Find where the given text appears and provide that cell's center as [x, y] coordinate. 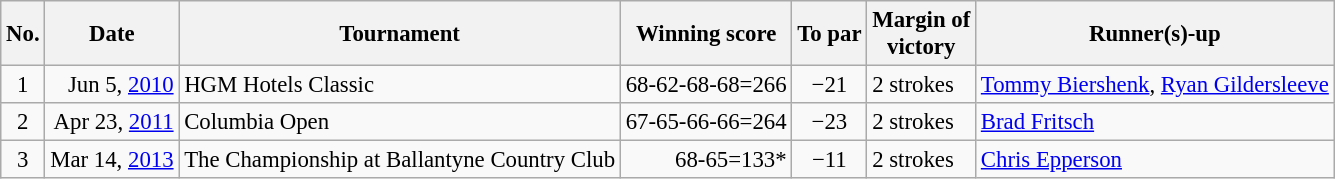
−23 [830, 122]
Brad Fritsch [1156, 122]
HGM Hotels Classic [400, 85]
1 [23, 85]
−21 [830, 85]
Chris Epperson [1156, 160]
The Championship at Ballantyne Country Club [400, 160]
Runner(s)-up [1156, 34]
To par [830, 34]
68-65=133* [706, 160]
Margin ofvictory [922, 34]
Jun 5, 2010 [112, 85]
No. [23, 34]
Tommy Biershenk, Ryan Gildersleeve [1156, 85]
Columbia Open [400, 122]
67-65-66-66=264 [706, 122]
2 [23, 122]
68-62-68-68=266 [706, 85]
Date [112, 34]
3 [23, 160]
Tournament [400, 34]
−11 [830, 160]
Mar 14, 2013 [112, 160]
Apr 23, 2011 [112, 122]
Winning score [706, 34]
